Output the (X, Y) coordinate of the center of the cell containing the given text.  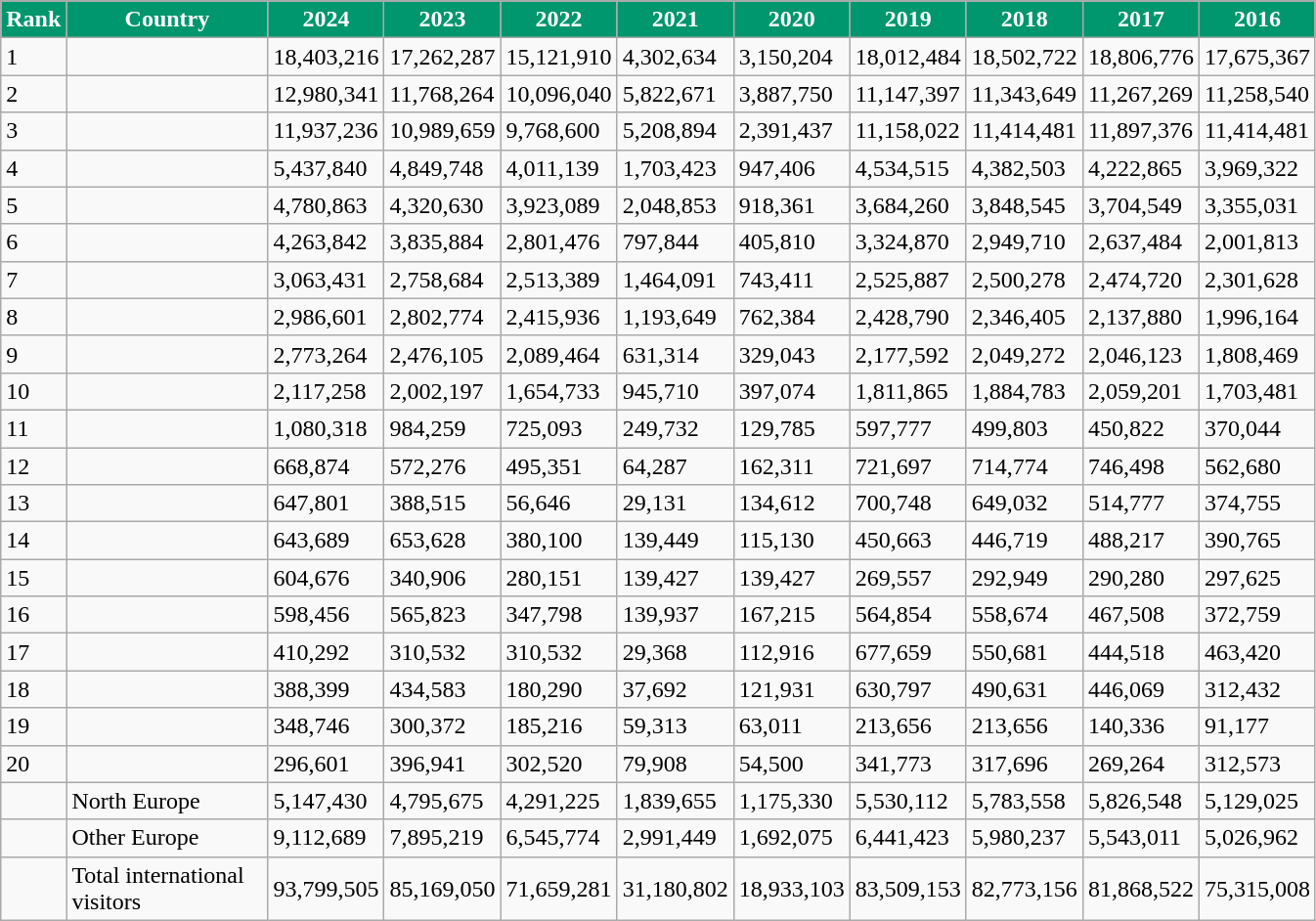
388,399 (327, 689)
11,258,540 (1257, 94)
4,222,865 (1140, 168)
2,137,880 (1140, 317)
565,823 (442, 615)
31,180,802 (675, 888)
374,755 (1257, 504)
2019 (907, 20)
4,382,503 (1025, 168)
11 (33, 428)
647,801 (327, 504)
2,758,684 (442, 280)
17 (33, 652)
19 (33, 726)
3,848,545 (1025, 205)
6,545,774 (559, 838)
4,291,225 (559, 801)
1,703,423 (675, 168)
13 (33, 504)
185,216 (559, 726)
15 (33, 578)
1,996,164 (1257, 317)
2,301,628 (1257, 280)
947,406 (792, 168)
1,080,318 (327, 428)
18,806,776 (1140, 57)
2,391,437 (792, 131)
16 (33, 615)
7 (33, 280)
3,704,549 (1140, 205)
11,267,269 (1140, 94)
139,937 (675, 615)
677,659 (907, 652)
20 (33, 764)
269,264 (1140, 764)
3,355,031 (1257, 205)
572,276 (442, 466)
714,774 (1025, 466)
550,681 (1025, 652)
18 (33, 689)
2,773,264 (327, 354)
180,290 (559, 689)
444,518 (1140, 652)
249,732 (675, 428)
918,361 (792, 205)
746,498 (1140, 466)
488,217 (1140, 541)
292,949 (1025, 578)
83,509,153 (907, 888)
2,986,601 (327, 317)
463,420 (1257, 652)
14 (33, 541)
490,631 (1025, 689)
Other Europe (167, 838)
18,403,216 (327, 57)
3,969,322 (1257, 168)
140,336 (1140, 726)
2023 (442, 20)
1,808,469 (1257, 354)
450,822 (1140, 428)
37,692 (675, 689)
6,441,423 (907, 838)
564,854 (907, 615)
11,343,649 (1025, 94)
3,684,260 (907, 205)
2,500,278 (1025, 280)
405,810 (792, 242)
5,530,112 (907, 801)
5 (33, 205)
300,372 (442, 726)
743,411 (792, 280)
2022 (559, 20)
302,520 (559, 764)
348,746 (327, 726)
9,768,600 (559, 131)
7,895,219 (442, 838)
4,849,748 (442, 168)
2,637,484 (1140, 242)
12,980,341 (327, 94)
54,500 (792, 764)
5,543,011 (1140, 838)
71,659,281 (559, 888)
3,150,204 (792, 57)
10 (33, 391)
2,001,813 (1257, 242)
Rank (33, 20)
1,175,330 (792, 801)
1,839,655 (675, 801)
115,130 (792, 541)
4,534,515 (907, 168)
5,826,548 (1140, 801)
1,654,733 (559, 391)
4,263,842 (327, 242)
Total international visitors (167, 888)
653,628 (442, 541)
North Europe (167, 801)
11,937,236 (327, 131)
2021 (675, 20)
762,384 (792, 317)
56,646 (559, 504)
604,676 (327, 578)
5,437,840 (327, 168)
85,169,050 (442, 888)
2,089,464 (559, 354)
10,989,659 (442, 131)
4,795,675 (442, 801)
3,835,884 (442, 242)
12 (33, 466)
2,046,123 (1140, 354)
5,129,025 (1257, 801)
2017 (1140, 20)
15,121,910 (559, 57)
167,215 (792, 615)
558,674 (1025, 615)
3,063,431 (327, 280)
597,777 (907, 428)
340,906 (442, 578)
562,680 (1257, 466)
63,011 (792, 726)
3,887,750 (792, 94)
297,625 (1257, 578)
4,302,634 (675, 57)
598,456 (327, 615)
2,415,936 (559, 317)
9 (33, 354)
18,502,722 (1025, 57)
2,802,774 (442, 317)
3,324,870 (907, 242)
112,916 (792, 652)
17,675,367 (1257, 57)
280,151 (559, 578)
514,777 (1140, 504)
134,612 (792, 504)
2,428,790 (907, 317)
4,780,863 (327, 205)
9,112,689 (327, 838)
499,803 (1025, 428)
2,002,197 (442, 391)
2 (33, 94)
2018 (1025, 20)
397,074 (792, 391)
1,464,091 (675, 280)
269,557 (907, 578)
2,525,887 (907, 280)
8 (33, 317)
390,765 (1257, 541)
450,663 (907, 541)
2,059,201 (1140, 391)
721,697 (907, 466)
1 (33, 57)
312,432 (1257, 689)
121,931 (792, 689)
2,949,710 (1025, 242)
2,991,449 (675, 838)
81,868,522 (1140, 888)
434,583 (442, 689)
446,719 (1025, 541)
139,449 (675, 541)
329,043 (792, 354)
2,513,389 (559, 280)
388,515 (442, 504)
668,874 (327, 466)
2,117,258 (327, 391)
725,093 (559, 428)
79,908 (675, 764)
643,689 (327, 541)
5,147,430 (327, 801)
290,280 (1140, 578)
372,759 (1257, 615)
5,026,962 (1257, 838)
4,011,139 (559, 168)
64,287 (675, 466)
2,048,853 (675, 205)
11,897,376 (1140, 131)
91,177 (1257, 726)
Country (167, 20)
10,096,040 (559, 94)
296,601 (327, 764)
2,049,272 (1025, 354)
1,692,075 (792, 838)
2,346,405 (1025, 317)
82,773,156 (1025, 888)
446,069 (1140, 689)
630,797 (907, 689)
2,474,720 (1140, 280)
93,799,505 (327, 888)
5,208,894 (675, 131)
2,801,476 (559, 242)
2,476,105 (442, 354)
11,158,022 (907, 131)
5,783,558 (1025, 801)
5,980,237 (1025, 838)
495,351 (559, 466)
370,044 (1257, 428)
410,292 (327, 652)
11,147,397 (907, 94)
129,785 (792, 428)
59,313 (675, 726)
341,773 (907, 764)
312,573 (1257, 764)
1,811,865 (907, 391)
162,311 (792, 466)
347,798 (559, 615)
17,262,287 (442, 57)
4 (33, 168)
5,822,671 (675, 94)
18,012,484 (907, 57)
3,923,089 (559, 205)
467,508 (1140, 615)
1,884,783 (1025, 391)
317,696 (1025, 764)
631,314 (675, 354)
1,193,649 (675, 317)
29,368 (675, 652)
11,768,264 (442, 94)
649,032 (1025, 504)
797,844 (675, 242)
4,320,630 (442, 205)
75,315,008 (1257, 888)
2024 (327, 20)
2020 (792, 20)
396,941 (442, 764)
380,100 (559, 541)
2016 (1257, 20)
3 (33, 131)
18,933,103 (792, 888)
1,703,481 (1257, 391)
984,259 (442, 428)
945,710 (675, 391)
700,748 (907, 504)
2,177,592 (907, 354)
29,131 (675, 504)
6 (33, 242)
